From the cell containing the given text, extract its center point as [x, y] coordinate. 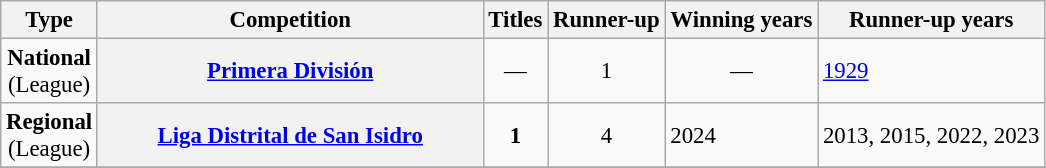
Winning years [742, 20]
4 [606, 136]
2024 [742, 136]
Liga Distrital de San Isidro [290, 136]
1929 [932, 72]
Type [50, 20]
Runner-up [606, 20]
Titles [516, 20]
National(League) [50, 72]
2013, 2015, 2022, 2023 [932, 136]
Competition [290, 20]
Runner-up years [932, 20]
Primera División [290, 72]
Regional(League) [50, 136]
